Return (x, y) of the center of cell containing provided text 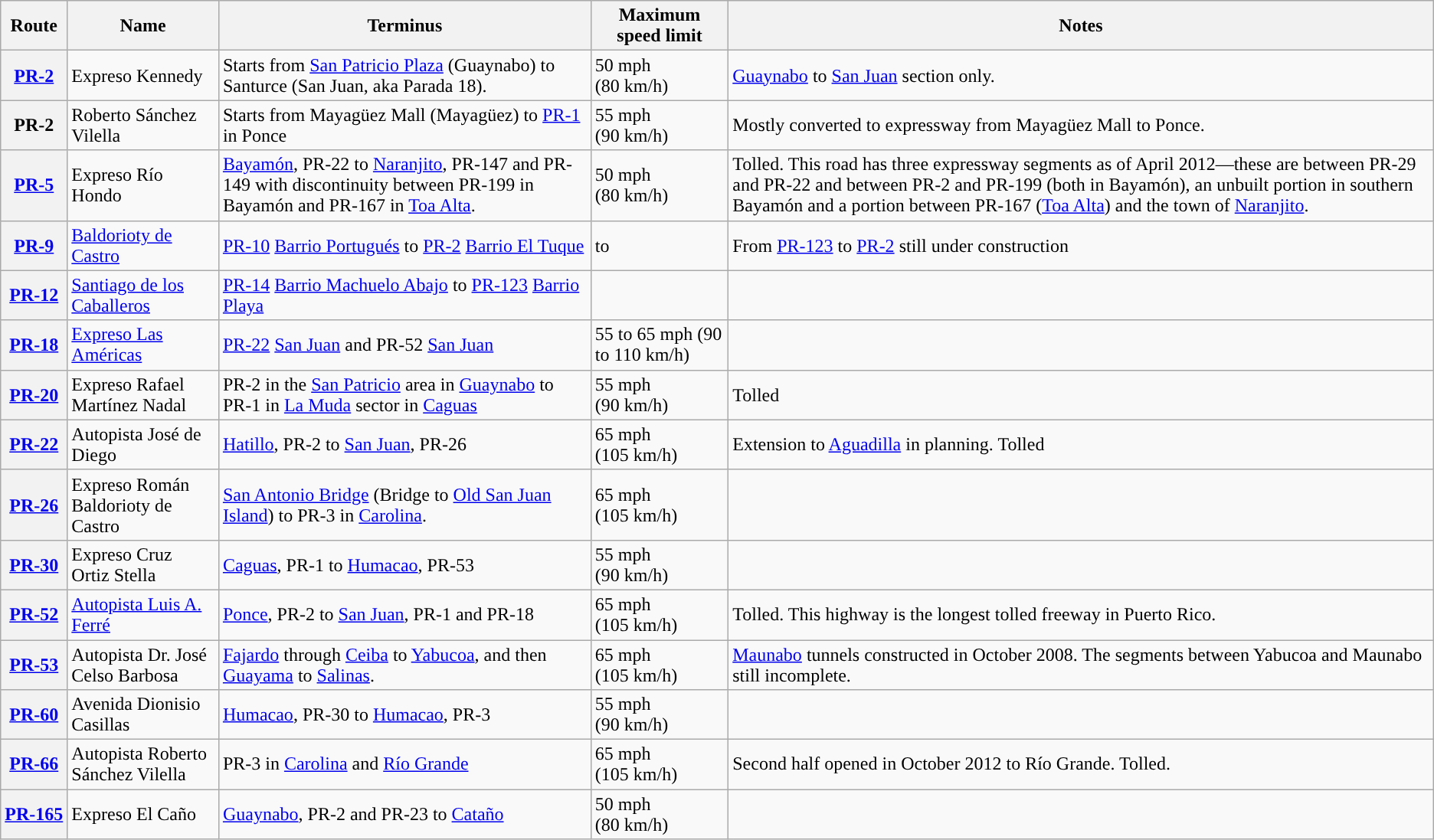
Humacao, PR-30 to Humacao, PR-3 (404, 715)
PR-5 (34, 185)
San Antonio Bridge (Bridge to Old San Juan Island) to PR-3 in Carolina. (404, 505)
Second half opened in October 2012 to Río Grande. Tolled. (1082, 764)
PR-9 (34, 245)
PR-66 (34, 764)
Caguas, PR-1 to Humacao, PR-53 (404, 565)
Expreso Rafael Martínez Nadal (143, 395)
PR-14 Barrio Machuelo Abajo to PR-123 Barrio Playa (404, 296)
to (659, 245)
PR-52 (34, 614)
From PR-123 to PR-2 still under construction (1082, 245)
Autopista Luis A. Ferré (143, 614)
Starts from Mayagüez Mall (Mayagüez) to PR-1 in Ponce (404, 126)
Autopista José de Diego (143, 444)
Bayamón, PR-22 to Naranjito, PR-147 and PR-149 with discontinuity between PR-199 in Bayamón and PR-167 in Toa Alta. (404, 185)
Maunabo tunnels constructed in October 2008. The segments between Yabucoa and Maunabo still incomplete. (1082, 665)
PR-22 San Juan and PR-52 San Juan (404, 345)
Tolled. This highway is the longest tolled freeway in Puerto Rico. (1082, 614)
Expreso El Caño (143, 815)
Fajardo through Ceiba to Yabucoa, and then Guayama to Salinas. (404, 665)
Baldorioty de Castro (143, 245)
Hatillo, PR-2 to San Juan, PR-26 (404, 444)
Expreso Río Hondo (143, 185)
Ponce, PR-2 to San Juan, PR-1 and PR-18 (404, 614)
Route (34, 26)
Tolled (1082, 395)
PR-10 Barrio Portugués to PR-2 Barrio El Tuque (404, 245)
PR-3 in Carolina and Río Grande (404, 764)
Maximum speed limit (659, 26)
PR-53 (34, 665)
Terminus (404, 26)
Roberto Sánchez Vilella (143, 126)
Avenida Dionisio Casillas (143, 715)
Expreso Kennedy (143, 75)
55 to 65 mph (90 to 110 km/h) (659, 345)
PR-20 (34, 395)
Guaynabo to San Juan section only. (1082, 75)
Extension to Aguadilla in planning. Tolled (1082, 444)
Expreso Cruz Ortiz Stella (143, 565)
PR-26 (34, 505)
Santiago de los Caballeros (143, 296)
Guaynabo, PR-2 and PR-23 to Cataño (404, 815)
Mostly converted to expressway from Mayagüez Mall to Ponce. (1082, 126)
Starts from San Patricio Plaza (Guaynabo) to Santurce (San Juan, aka Parada 18). (404, 75)
Expreso Las Américas (143, 345)
PR-60 (34, 715)
PR-165 (34, 815)
Name (143, 26)
Autopista Dr. José Celso Barbosa (143, 665)
PR-30 (34, 565)
PR-18 (34, 345)
PR-12 (34, 296)
Expreso Román Baldorioty de Castro (143, 505)
PR-22 (34, 444)
Autopista Roberto Sánchez Vilella (143, 764)
PR-2 in the San Patricio area in Guaynabo to PR-1 in La Muda sector in Caguas (404, 395)
Notes (1082, 26)
